Return (X, Y) of the center of cell containing provided text 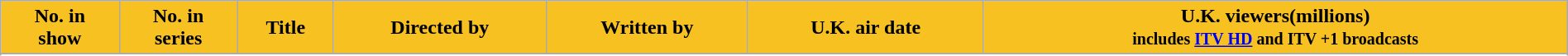
Directed by (440, 28)
Written by (647, 28)
No. inshow (60, 28)
U.K. air date (865, 28)
Title (285, 28)
No. inseries (179, 28)
U.K. viewers(millions)includes ITV HD and ITV +1 broadcasts (1275, 28)
